Identify which cell holds the provided text, then report its (x, y) central coordinate. 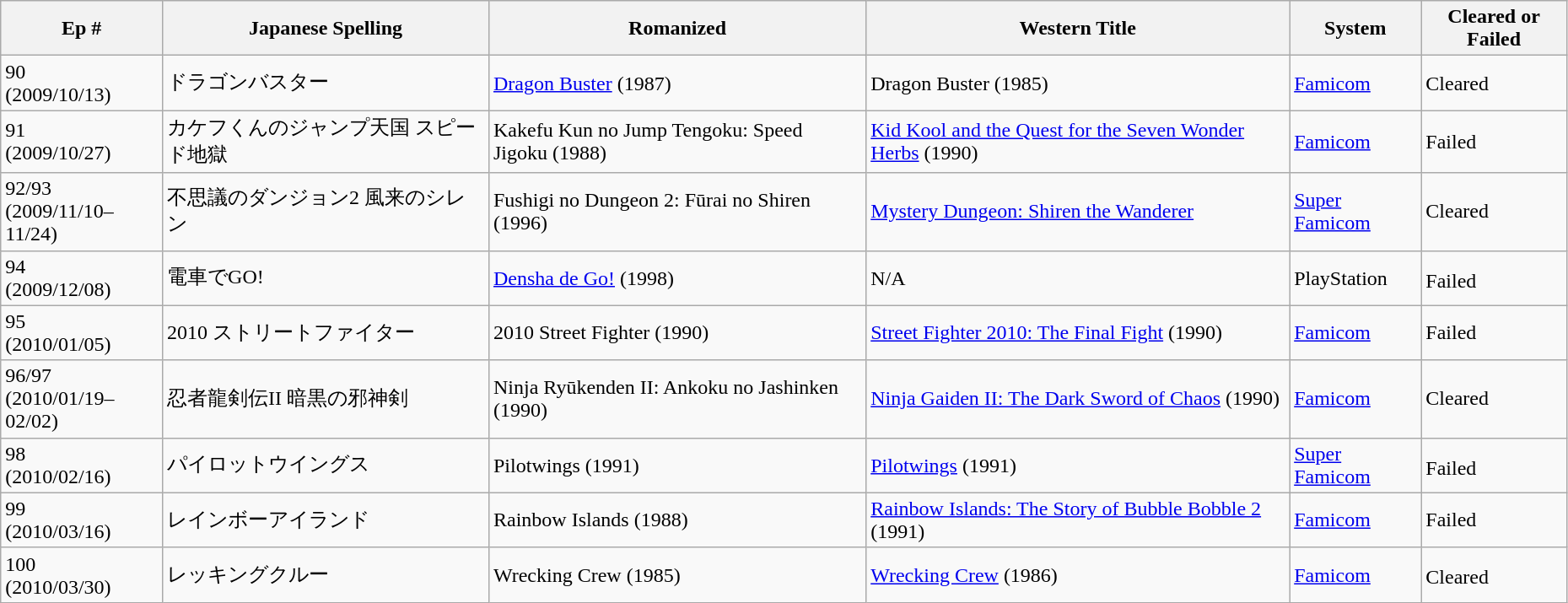
レッキングクルー (326, 575)
System (1355, 29)
Ninja Ryūkenden II: Ankoku no Jashinken (1990) (676, 399)
Fushigi no Dungeon 2: Fūrai no Shiren (1996) (676, 212)
不思議のダンジョン2 風来のシレン (326, 212)
96/97(2010/01/19–02/02) (82, 399)
95(2010/01/05) (82, 332)
PlayStation (1355, 278)
2010 ストリートファイター (326, 332)
90(2009/10/13) (82, 83)
Japanese Spelling (326, 29)
ドラゴンバスター (326, 83)
Densha de Go! (1998) (676, 278)
Rainbow Islands: The Story of Bubble Bobble 2 (1991) (1078, 520)
94(2009/12/08) (82, 278)
Ninja Gaiden II: The Dark Sword of Chaos (1990) (1078, 399)
Romanized (676, 29)
Wrecking Crew (1986) (1078, 575)
N/A (1078, 278)
カケフくんのジャンプ天国 スピード地獄 (326, 142)
Kid Kool and the Quest for the Seven Wonder Herbs (1990) (1078, 142)
電車でGO! (326, 278)
Ep # (82, 29)
Cleared or Failed (1495, 29)
Dragon Buster (1987) (676, 83)
98(2010/02/16) (82, 466)
99(2010/03/16) (82, 520)
100(2010/03/30) (82, 575)
Rainbow Islands (1988) (676, 520)
92/93(2009/11/10–11/24) (82, 212)
Mystery Dungeon: Shiren the Wanderer (1078, 212)
Kakefu Kun no Jump Tengoku: Speed Jigoku (1988) (676, 142)
レインボーアイランド (326, 520)
忍者龍剣伝II 暗黒の邪神剣 (326, 399)
Street Fighter 2010: The Final Fight (1990) (1078, 332)
Western Title (1078, 29)
Dragon Buster (1985) (1078, 83)
パイロットウイングス (326, 466)
2010 Street Fighter (1990) (676, 332)
Wrecking Crew (1985) (676, 575)
91(2009/10/27) (82, 142)
